Provide the [X, Y] coordinate of the cell's center where the given text is located.  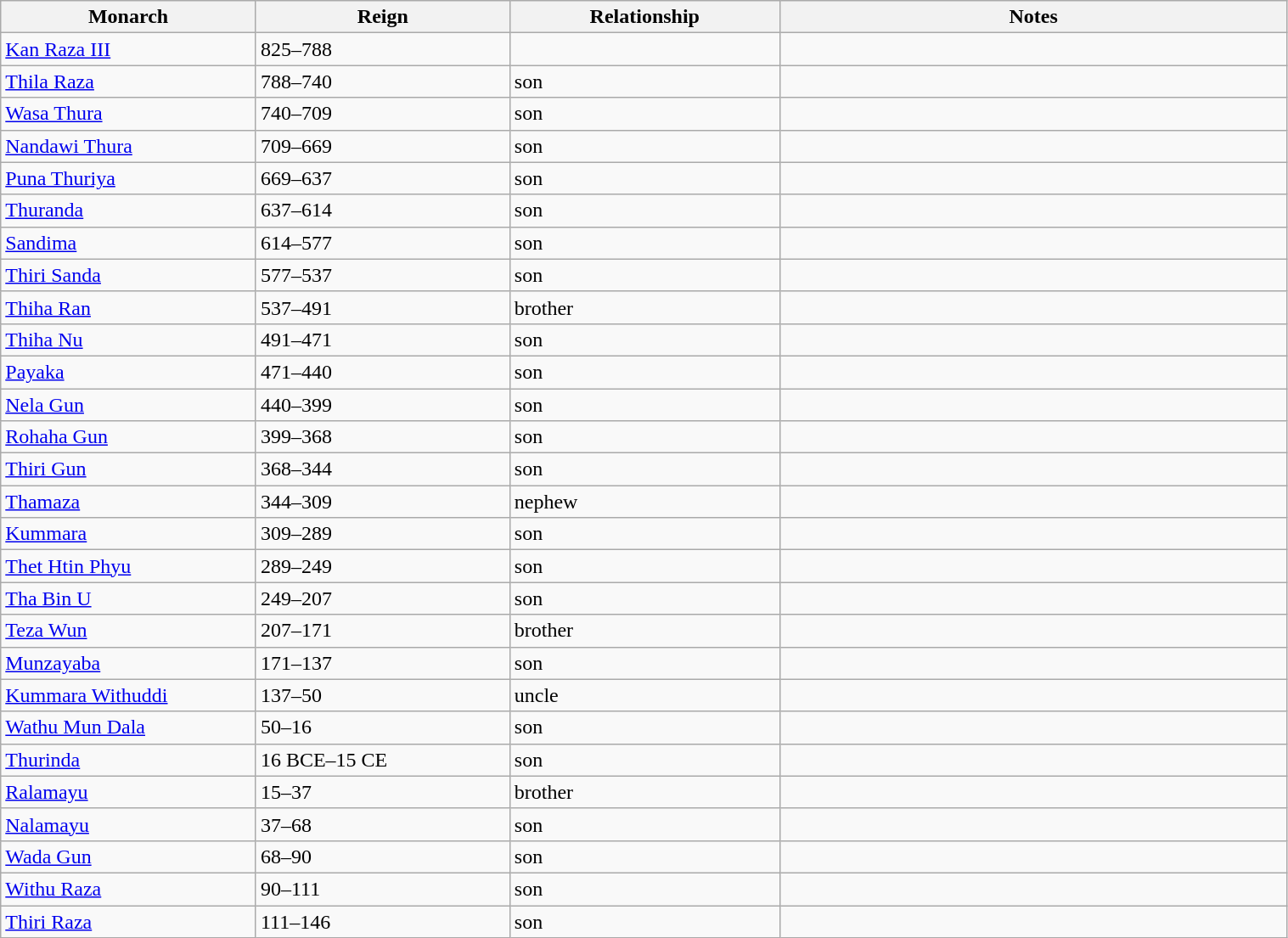
137–50 [382, 695]
825–788 [382, 49]
Notes [1033, 17]
Wada Gun [129, 857]
Payaka [129, 372]
Tha Bin U [129, 598]
537–491 [382, 307]
uncle [644, 695]
Rohaha Gun [129, 437]
68–90 [382, 857]
Nela Gun [129, 405]
Thiri Sanda [129, 275]
669–637 [382, 178]
709–669 [382, 146]
Munzayaba [129, 663]
Kummara [129, 534]
Reign [382, 17]
Thamaza [129, 502]
Thet Htin Phyu [129, 566]
Sandima [129, 243]
Thiri Gun [129, 469]
Teza Wun [129, 631]
207–171 [382, 631]
614–577 [382, 243]
399–368 [382, 437]
440–399 [382, 405]
Nalamayu [129, 824]
740–709 [382, 114]
Ralamayu [129, 792]
Thiha Ran [129, 307]
Relationship [644, 17]
15–37 [382, 792]
Nandawi Thura [129, 146]
37–68 [382, 824]
50–16 [382, 727]
Puna Thuriya [129, 178]
171–137 [382, 663]
289–249 [382, 566]
nephew [644, 502]
637–614 [382, 211]
309–289 [382, 534]
Monarch [129, 17]
Thiri Raza [129, 921]
788–740 [382, 81]
16 BCE–15 CE [382, 760]
577–537 [382, 275]
249–207 [382, 598]
368–344 [382, 469]
90–111 [382, 889]
491–471 [382, 340]
Wathu Mun Dala [129, 727]
Withu Raza [129, 889]
Kan Raza III [129, 49]
111–146 [382, 921]
Kummara Withuddi [129, 695]
Thila Raza [129, 81]
Thiha Nu [129, 340]
344–309 [382, 502]
471–440 [382, 372]
Thuranda [129, 211]
Wasa Thura [129, 114]
Thurinda [129, 760]
